Output the [x, y] coordinate of the center of the cell containing the given text.  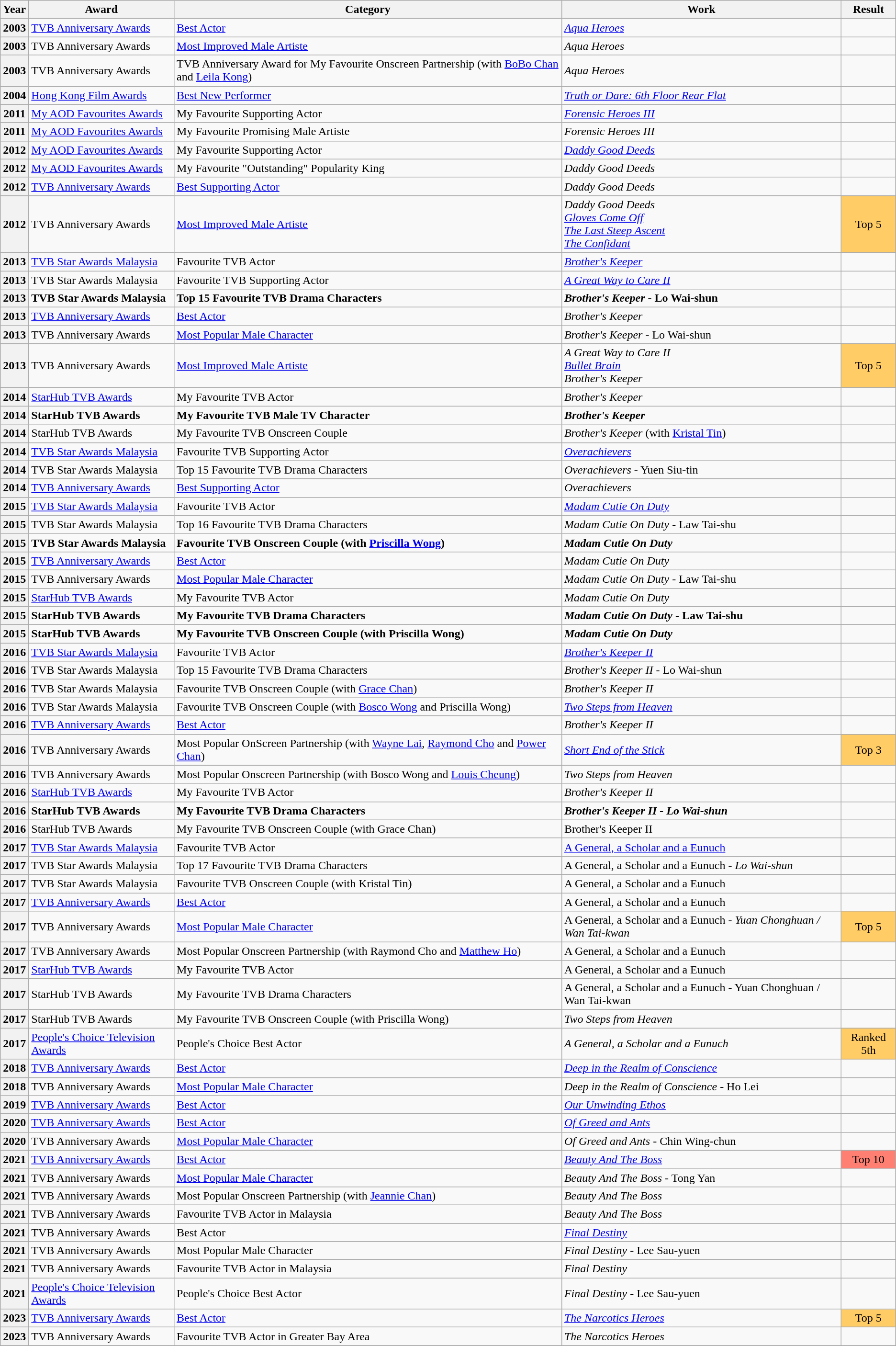
2019 [14, 1105]
Of Greed and Ants - Chin Wing-chun [701, 1141]
Overachievers - Yuen Siu-tin [701, 470]
Most Popular Onscreen Partnership (with Jeannie Chan) [368, 1196]
TVB Anniversary Award for My Favourite Onscreen Partnership (with BoBo Chan and Leila Kong) [368, 71]
Category [368, 10]
Favourite TVB Onscreen Couple (with Grace Chan) [368, 689]
Favourite TVB Onscreen Couple (with Kristal Tin) [368, 883]
Year [14, 10]
Beauty And The Boss - Tong Yan [701, 1177]
Top 3 [868, 750]
My Favourite TVB Onscreen Couple [368, 433]
Hong Kong Film Awards [101, 95]
Top 17 Favourite TVB Drama Characters [368, 865]
Daddy Good DeedsGloves Come OffThe Last Steep AscentThe Confidant [701, 224]
Most Popular OnScreen Partnership (with Wayne Lai, Raymond Cho and Power Chan) [368, 750]
Deep in the Realm of Conscience [701, 1068]
2004 [14, 95]
Most Popular Onscreen Partnership (with Raymond Cho and Matthew Ho) [368, 951]
Short End of the Stick [701, 750]
A General, a Scholar and a Eunuch - Lo Wai-shun [701, 865]
Top 16 Favourite TVB Drama Characters [368, 524]
Deep in the Realm of Conscience - Ho Lei [701, 1086]
Our Unwinding Ethos [701, 1105]
Favourite TVB Onscreen Couple (with Bosco Wong and Priscilla Wong) [368, 707]
My Favourite TVB Onscreen Couple (with Grace Chan) [368, 829]
Most Popular Onscreen Partnership (with Bosco Wong and Louis Cheung) [368, 774]
Best New Performer [368, 95]
A Great Way to Care II [701, 280]
Of Greed and Ants [701, 1123]
A Great Way to Care IIBullet BrainBrother's Keeper [701, 366]
Favourite TVB Onscreen Couple (with Priscilla Wong) [368, 543]
My Favourite Promising Male Artiste [368, 132]
Top 10 [868, 1159]
Truth or Dare: 6th Floor Rear Flat [701, 95]
Favourite TVB Actor in Greater Bay Area [368, 1336]
Ranked 5th [868, 1044]
Brother's Keeper (with Kristal Tin) [701, 433]
Work [701, 10]
Award [101, 10]
My Favourite TVB Male TV Character [368, 415]
Result [868, 10]
My Favourite "Outstanding" Popularity King [368, 168]
